Detect which cell encompasses the target text, then output its (x, y) center coordinate. 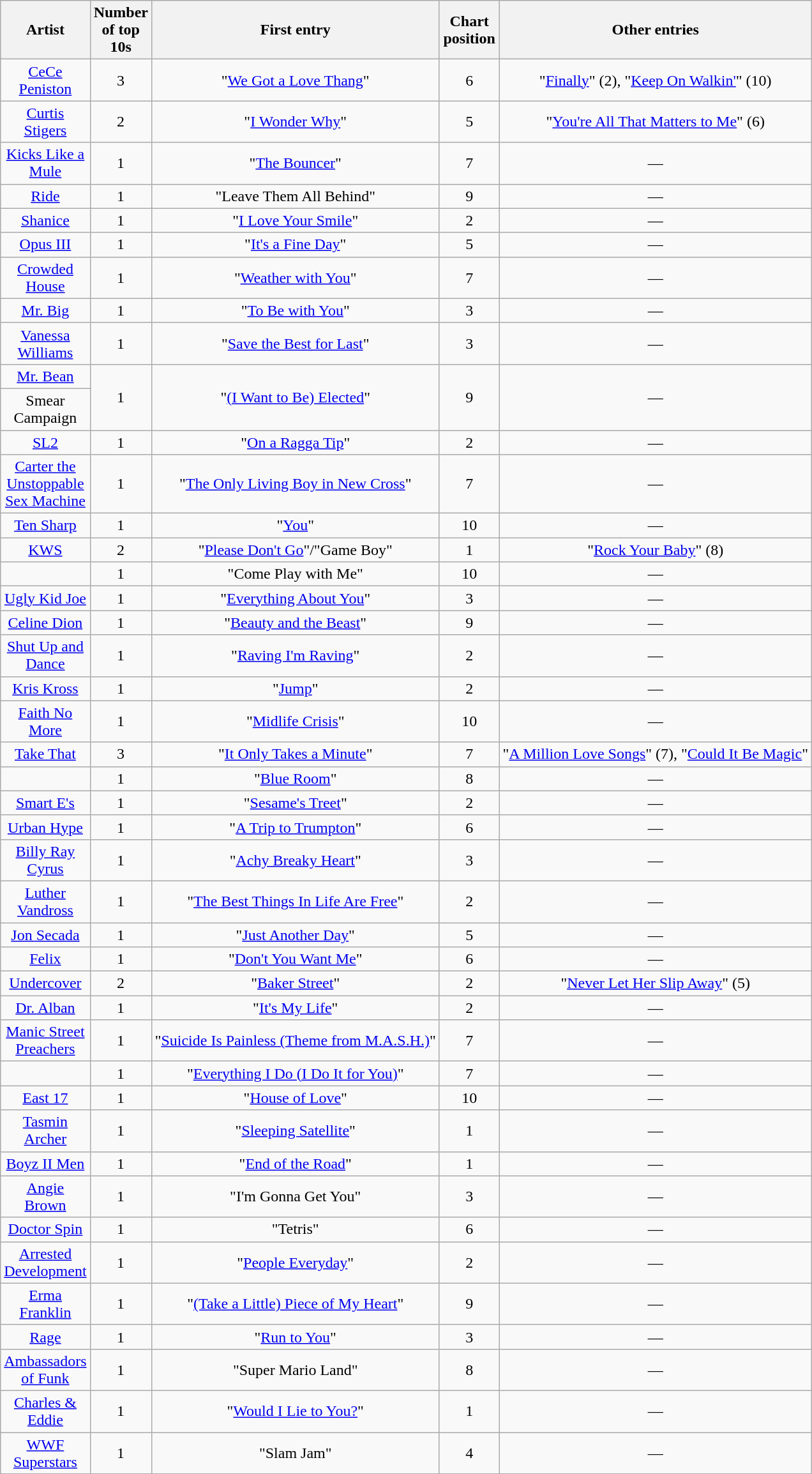
"Just Another Day" (295, 934)
"Everything About You" (295, 598)
"Sesame's Treet" (295, 803)
"Baker Street" (295, 984)
Smart E's (45, 803)
Arrested Development (45, 1262)
"Super Mario Land" (295, 1369)
Ten Sharp (45, 526)
"I Wonder Why" (295, 121)
Faith No More (45, 722)
"Come Play with Me" (295, 574)
4 (469, 1452)
"A Trip to Trumpton" (295, 827)
Kicks Like a Mule (45, 163)
"(I Want to Be) Elected" (295, 397)
"You" (295, 526)
Ambassadors of Funk (45, 1369)
Dr. Alban (45, 1008)
Take That (45, 754)
Charles & Eddie (45, 1411)
Smear Campaign (45, 409)
Mr. Big (45, 310)
Shut Up and Dance (45, 655)
Undercover (45, 984)
"Raving I'm Raving" (295, 655)
"Beauty and the Beast" (295, 623)
"People Everyday" (295, 1262)
Curtis Stigers (45, 121)
Chart position (469, 30)
Carter the Unstoppable Sex Machine (45, 484)
Felix (45, 959)
Doctor Spin (45, 1229)
"Save the Best for Last" (295, 344)
"House of Love" (295, 1098)
Ride (45, 196)
"Achy Breaky Heart" (295, 860)
Boyz II Men (45, 1164)
"Everything I Do (I Do It for You)" (295, 1074)
"Blue Room" (295, 779)
"Slam Jam" (295, 1452)
WWF Superstars (45, 1452)
"Leave Them All Behind" (295, 196)
CeCe Peniston (45, 80)
Crowded House (45, 277)
"It's a Fine Day" (295, 245)
"The Best Things In Life Are Free" (295, 902)
"The Only Living Boy in New Cross" (295, 484)
Number of top 10s (121, 30)
"Don't You Want Me" (295, 959)
"Sleeping Satellite" (295, 1130)
"We Got a Love Thang" (295, 80)
"Tetris" (295, 1229)
SL2 (45, 443)
Angie Brown (45, 1197)
Mr. Bean (45, 376)
"To Be with You" (295, 310)
"Please Don't Go"/"Game Boy" (295, 550)
Erma Franklin (45, 1304)
"The Bouncer" (295, 163)
Ugly Kid Joe (45, 598)
Artist (45, 30)
"You're All That Matters to Me" (6) (656, 121)
Shanice (45, 220)
"A Million Love Songs" (7), "Could It Be Magic" (656, 754)
Other entries (656, 30)
"(Take a Little) Piece of My Heart" (295, 1304)
Opus III (45, 245)
"On a Ragga Tip" (295, 443)
"Never Let Her Slip Away" (5) (656, 984)
Luther Vandross (45, 902)
"Weather with You" (295, 277)
"I'm Gonna Get You" (295, 1197)
"I Love Your Smile" (295, 220)
"Suicide Is Painless (Theme from M.A.S.H.)" (295, 1041)
"Rock Your Baby" (8) (656, 550)
"Jump" (295, 688)
"Run to You" (295, 1337)
"End of the Road" (295, 1164)
"It's My Life" (295, 1008)
Vanessa Williams (45, 344)
Urban Hype (45, 827)
"Finally" (2), "Keep On Walkin'" (10) (656, 80)
Rage (45, 1337)
Kris Kross (45, 688)
Manic Street Preachers (45, 1041)
Billy Ray Cyrus (45, 860)
East 17 (45, 1098)
First entry (295, 30)
"Would I Lie to You?" (295, 1411)
"Midlife Crisis" (295, 722)
Tasmin Archer (45, 1130)
KWS (45, 550)
Celine Dion (45, 623)
"It Only Takes a Minute" (295, 754)
Jon Secada (45, 934)
